Scan for the cell matching the given text and deliver its [x, y] coordinate at center. 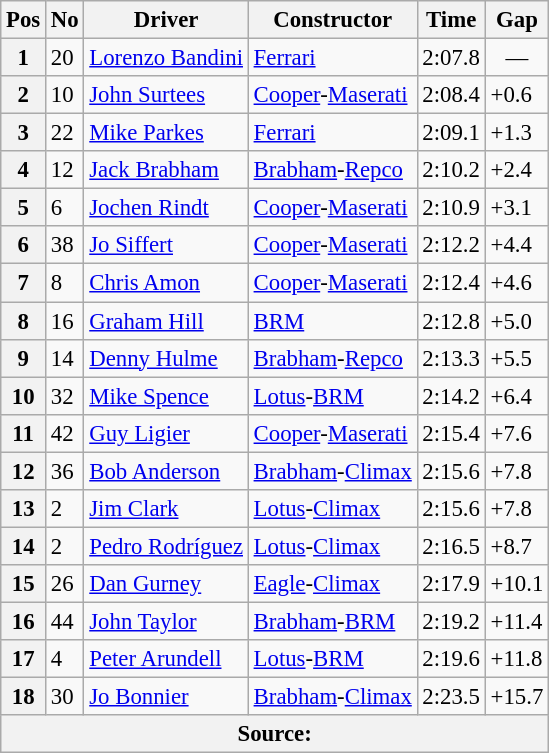
Source: [275, 734]
Bob Anderson [166, 471]
9 [24, 358]
Peter Arundell [166, 659]
Jack Brabham [166, 170]
26 [65, 584]
Time [451, 20]
+11.4 [516, 621]
30 [65, 697]
Driver [166, 20]
7 [24, 283]
2:14.2 [451, 396]
Denny Hulme [166, 358]
John Surtees [166, 95]
+4.6 [516, 283]
22 [65, 133]
2:07.8 [451, 58]
Jochen Rindt [166, 208]
No [65, 20]
+1.3 [516, 133]
2:19.6 [451, 659]
+6.4 [516, 396]
+7.6 [516, 433]
2:09.1 [451, 133]
Brabham-BRM [332, 621]
John Taylor [166, 621]
+11.8 [516, 659]
BRM [332, 321]
2:12.8 [451, 321]
Jim Clark [166, 509]
Lorenzo Bandini [166, 58]
Gap [516, 20]
+8.7 [516, 546]
2:16.5 [451, 546]
Pedro Rodríguez [166, 546]
Guy Ligier [166, 433]
2:10.2 [451, 170]
36 [65, 471]
42 [65, 433]
15 [24, 584]
32 [65, 396]
+10.1 [516, 584]
20 [65, 58]
+4.4 [516, 245]
2:12.4 [451, 283]
Constructor [332, 20]
+15.7 [516, 697]
2:10.9 [451, 208]
2:13.3 [451, 358]
2:23.5 [451, 697]
+2.4 [516, 170]
+3.1 [516, 208]
13 [24, 509]
2:12.2 [451, 245]
38 [65, 245]
1 [24, 58]
Jo Bonnier [166, 697]
3 [24, 133]
+5.5 [516, 358]
Pos [24, 20]
5 [24, 208]
11 [24, 433]
Dan Gurney [166, 584]
Jo Siffert [166, 245]
+0.6 [516, 95]
— [516, 58]
2:08.4 [451, 95]
44 [65, 621]
Mike Spence [166, 396]
2:17.9 [451, 584]
2:19.2 [451, 621]
2:15.4 [451, 433]
18 [24, 697]
Graham Hill [166, 321]
+5.0 [516, 321]
Chris Amon [166, 283]
Mike Parkes [166, 133]
Eagle-Climax [332, 584]
17 [24, 659]
